Detect which cell encompasses the target text, then output its (x, y) center coordinate. 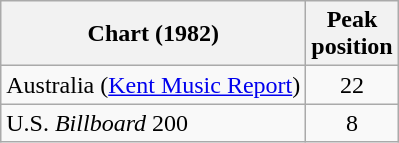
Chart (1982) (154, 34)
U.S. Billboard 200 (154, 123)
Peakposition (352, 34)
8 (352, 123)
22 (352, 85)
Australia (Kent Music Report) (154, 85)
